Scan for the cell matching the given text and deliver its (x, y) coordinate at center. 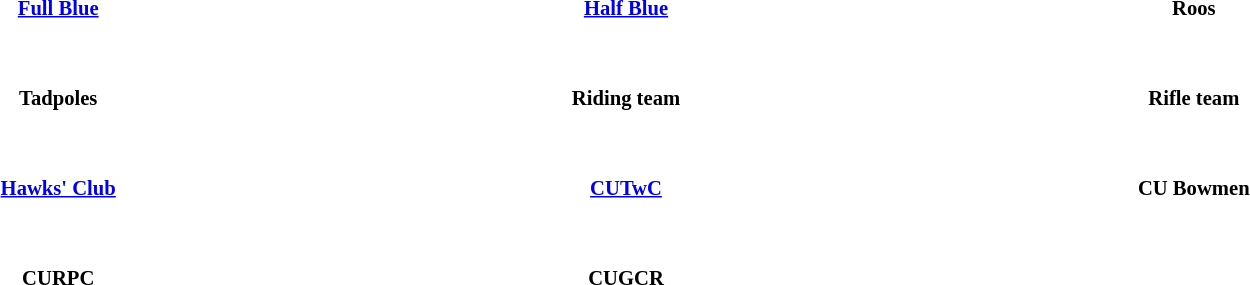
Riding team (626, 98)
CUTwC (626, 188)
